Pinpoint the cell where the given text exists, returning its (x, y) midpoint coordinate. 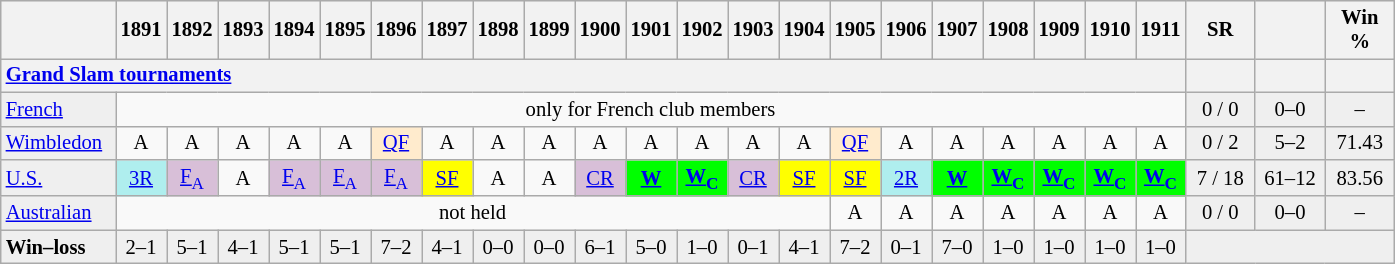
1899 (550, 29)
3R (142, 178)
Wimbledon (58, 143)
0 / 2 (1220, 143)
1902 (702, 29)
Australian (58, 213)
SR (1220, 29)
1909 (1060, 29)
1896 (396, 29)
1907 (958, 29)
5–2 (1290, 143)
7–0 (958, 247)
61–12 (1290, 178)
1897 (448, 29)
1904 (804, 29)
1895 (346, 29)
71.43 (1360, 143)
only for French club members (651, 109)
1893 (244, 29)
Grand Slam tournaments (594, 75)
1892 (192, 29)
1905 (856, 29)
French (58, 109)
1901 (652, 29)
1894 (294, 29)
not held (473, 213)
7 / 18 (1220, 178)
6–1 (600, 247)
1906 (906, 29)
1891 (142, 29)
1910 (1110, 29)
1908 (1008, 29)
1911 (1161, 29)
Win–loss (58, 247)
1900 (600, 29)
2–1 (142, 247)
5–0 (652, 247)
83.56 (1360, 178)
Win % (1360, 29)
1898 (498, 29)
U.S. (58, 178)
2R (906, 178)
1903 (754, 29)
